Detect which cell encompasses the target text, then output its [x, y] center coordinate. 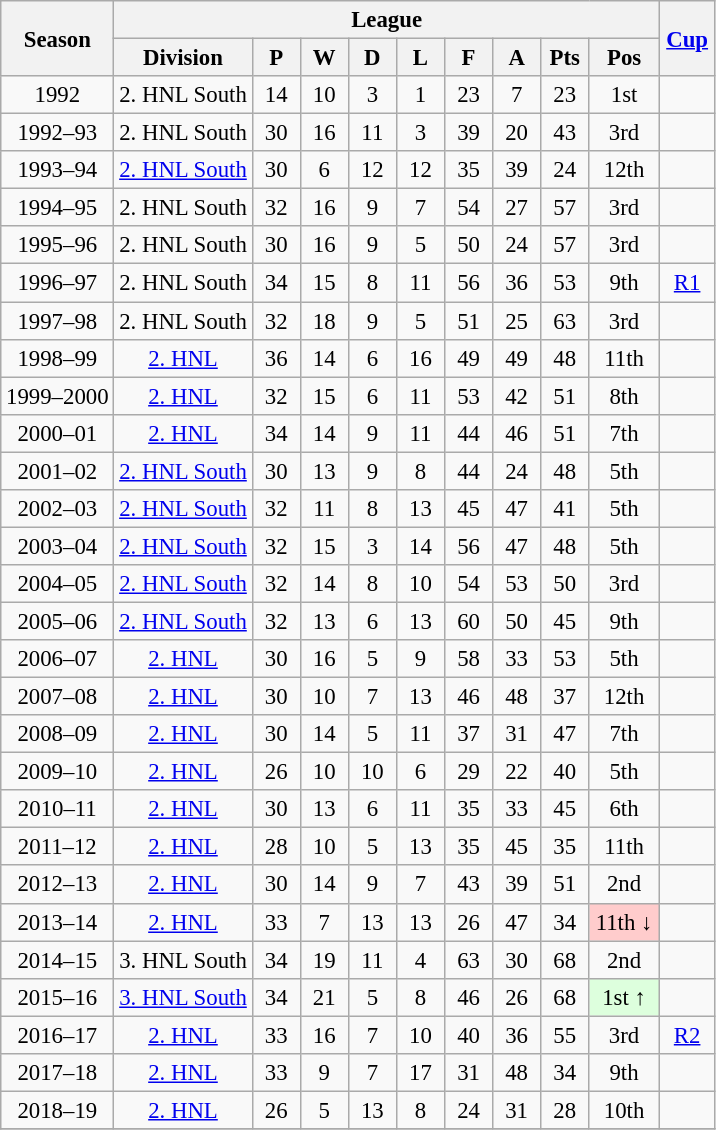
Cup [687, 38]
19 [324, 960]
L [420, 58]
2018–19 [58, 1110]
41 [565, 509]
W [324, 58]
2017–18 [58, 1073]
1999–2000 [58, 396]
2003–04 [58, 546]
55 [565, 1035]
2011–12 [58, 847]
2008–09 [58, 734]
2013–14 [58, 922]
6th [624, 809]
2000–01 [58, 433]
27 [517, 208]
Pts [565, 58]
2001–02 [58, 471]
18 [324, 321]
60 [468, 621]
22 [517, 772]
Division [183, 58]
58 [468, 659]
17 [420, 1073]
League [386, 20]
F [468, 58]
P [276, 58]
1993–94 [58, 170]
1995–96 [58, 245]
1992–93 [58, 133]
20 [517, 133]
1st ↑ [624, 997]
1996–97 [58, 283]
2014–15 [58, 960]
R1 [687, 283]
21 [324, 997]
1992 [58, 95]
2015–16 [58, 997]
1st [624, 95]
2010–11 [58, 809]
11th ↓ [624, 922]
2007–08 [58, 697]
8th [624, 396]
2006–07 [58, 659]
Season [58, 38]
2009–10 [58, 772]
4 [420, 960]
25 [517, 321]
2004–05 [58, 584]
2002–03 [58, 509]
Pos [624, 58]
2005–06 [58, 621]
42 [517, 396]
29 [468, 772]
10th [624, 1110]
D [372, 58]
1 [420, 95]
A [517, 58]
1998–99 [58, 358]
1997–98 [58, 321]
R2 [687, 1035]
2012–13 [58, 885]
2016–17 [58, 1035]
1994–95 [58, 208]
